Capture the cell that displays the provided text and extract its [x, y] central coordinate. 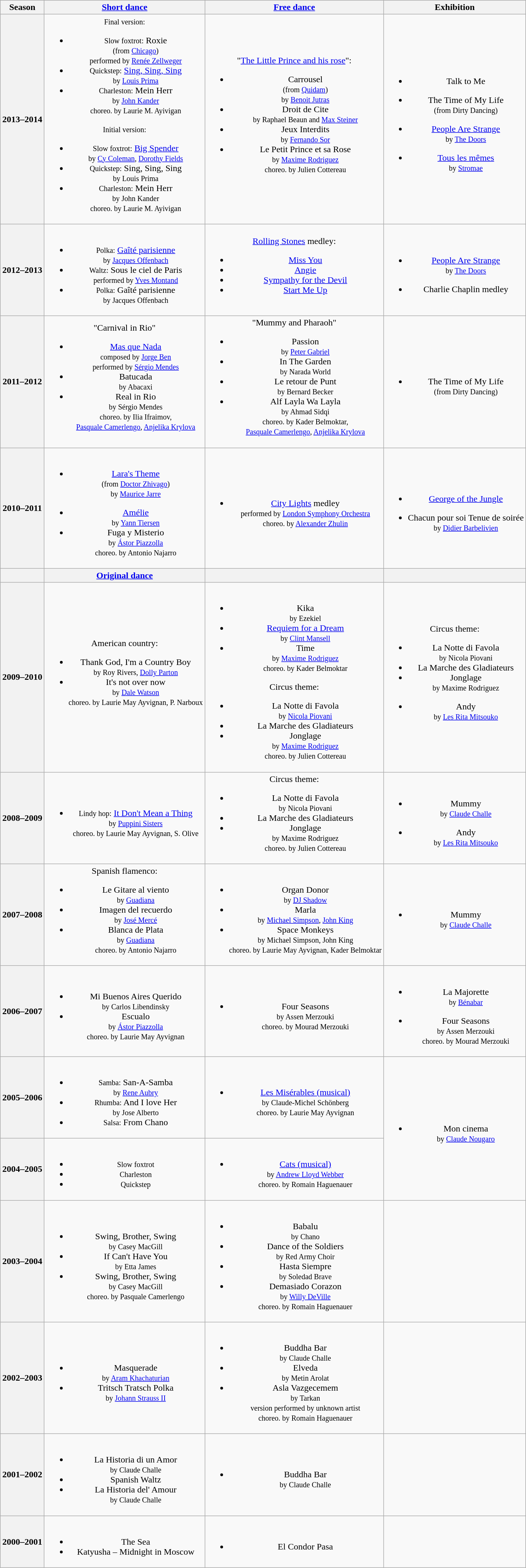
Swing, Brother, Swing by Casey MacGill If Can't Have You by Etta James Swing, Brother, Swing by Casey MacGill choreo. by Pasquale Camerlengo [125, 1261]
Lara's Theme (from Doctor Zhivago) by Maurice Jarre Amélie by Yann Tiersen Fuga y Misterio by Ástor Piazzolla choreo. by Antonio Najarro [125, 508]
2010–2011 [22, 508]
La Majorette by Bénabar Four Seasons by Assen Merzouki choreo. by Mourad Merzouki [455, 1011]
George of the JungleChacun pour soi Tenue de soirée by Didier Barbelivien [455, 508]
Season [22, 7]
2011–2012 [22, 382]
La Historia di un Amor by Claude Challe Spanish WaltzLa Historia del' Amour by Claude Challe [125, 1475]
Free dance [294, 7]
Circus theme:La Notte di Favola by Nicola Piovani La Marche des GladiateursJonglage by Maxime Rodriguez choreo. by Julien Cottereau [294, 818]
Les Misérables (musical) by Claude-Michel Schönberg choreo. by Laurie May Ayvignan [294, 1097]
2009–2010 [22, 677]
Talk to MeThe Time of My Life (from Dirty Dancing) People Are Strange by The Doors Tous les mêmes by Stromae [455, 119]
Samba: San-A-Samba by Rene Aubry Rhumba: And I love Her by Jose Alberto Salsa: From Chano [125, 1097]
Mummy by Claude Challe Andy by Les Rita Mitsouko [455, 818]
2005–2006 [22, 1097]
Mummy by Claude Challe [455, 915]
2001–2002 [22, 1475]
2013–2014 [22, 119]
2007–2008 [22, 915]
Exhibition [455, 7]
Original dance [125, 575]
American country:Thank God, I'm a Country Boy by Roy Rivers, Dolly Parton It's not over now by Dale Watson choreo. by Laurie May Ayvignan, P. Narboux [125, 677]
El Condor Pasa [294, 1542]
City Lights medley performed by London Symphony Orchestra choreo. by Alexander Zhulin [294, 508]
Circus theme:La Notte di Favola by Nicola Piovani La Marche des GladiateursJonglage by Maxime Rodriguez Andy by Les Rita Mitsouko [455, 677]
2003–2004 [22, 1261]
2000–2001 [22, 1542]
2006–2007 [22, 1011]
Cats (musical) by Andrew Lloyd Webber choreo. by Romain Haguenauer [294, 1169]
The Time of My Life (from Dirty Dancing) [455, 382]
Polka: Gaîté parisienne by Jacques Offenbach Waltz: Sous le ciel de Paris performed by Yves Montand Polka: Gaîté parisienne by Jacques Offenbach [125, 270]
Short dance [125, 7]
2004–2005 [22, 1169]
Buddha Bar by Claude Challe [294, 1475]
2008–2009 [22, 818]
Slow foxtrotCharlestonQuickstep [125, 1169]
Buddha Bar by Claude Challe Elveda by Metin Arolat Asla Vazgecemem by Tarkan version performed by unknown artist choreo. by Romain Haguenauer [294, 1378]
Masquerade by Aram Khachaturian Tritsch Tratsch Polka by Johann Strauss II [125, 1378]
Mon cinema by Claude Nougaro [455, 1128]
Spanish flamenco:Le Gitare al viento by Guadiana Imagen del recuerdo by José Mercé Blanca de Plata by Guadiana choreo. by Antonio Najarro [125, 915]
Four Seasons by Assen Merzouki choreo. by Mourad Merzouki [294, 1011]
2012–2013 [22, 270]
Mi Buenos Aires Querido by Carlos Libendinsky Escualo by Ástor Piazzolla choreo. by Laurie May Ayvignan [125, 1011]
Lindy hop: It Don't Mean a Thing by Puppini Sisters choreo. by Laurie May Ayvignan, S. Olive [125, 818]
2002–2003 [22, 1378]
People Are Strange by The Doors Charlie Chaplin medley [455, 270]
The SeaKatyusha – Midnight in Moscow [125, 1542]
Rolling Stones medley:Miss YouAngieSympathy for the DevilStart Me Up [294, 270]
